Locate the cell with the specified text and output its [X, Y] center coordinate. 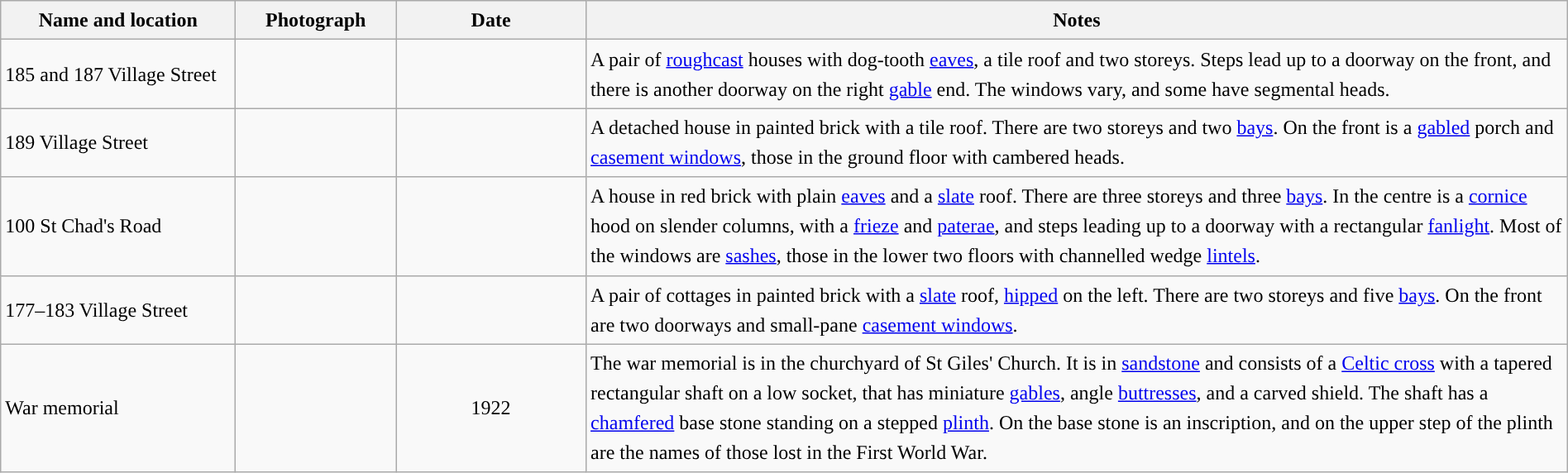
Name and location [118, 20]
189 Village Street [118, 142]
War memorial [118, 408]
185 and 187 Village Street [118, 74]
177–183 Village Street [118, 309]
Date [491, 20]
Notes [1077, 20]
Photograph [316, 20]
1922 [491, 408]
100 St Chad's Road [118, 227]
